Detect which cell encompasses the target text, then output its (x, y) center coordinate. 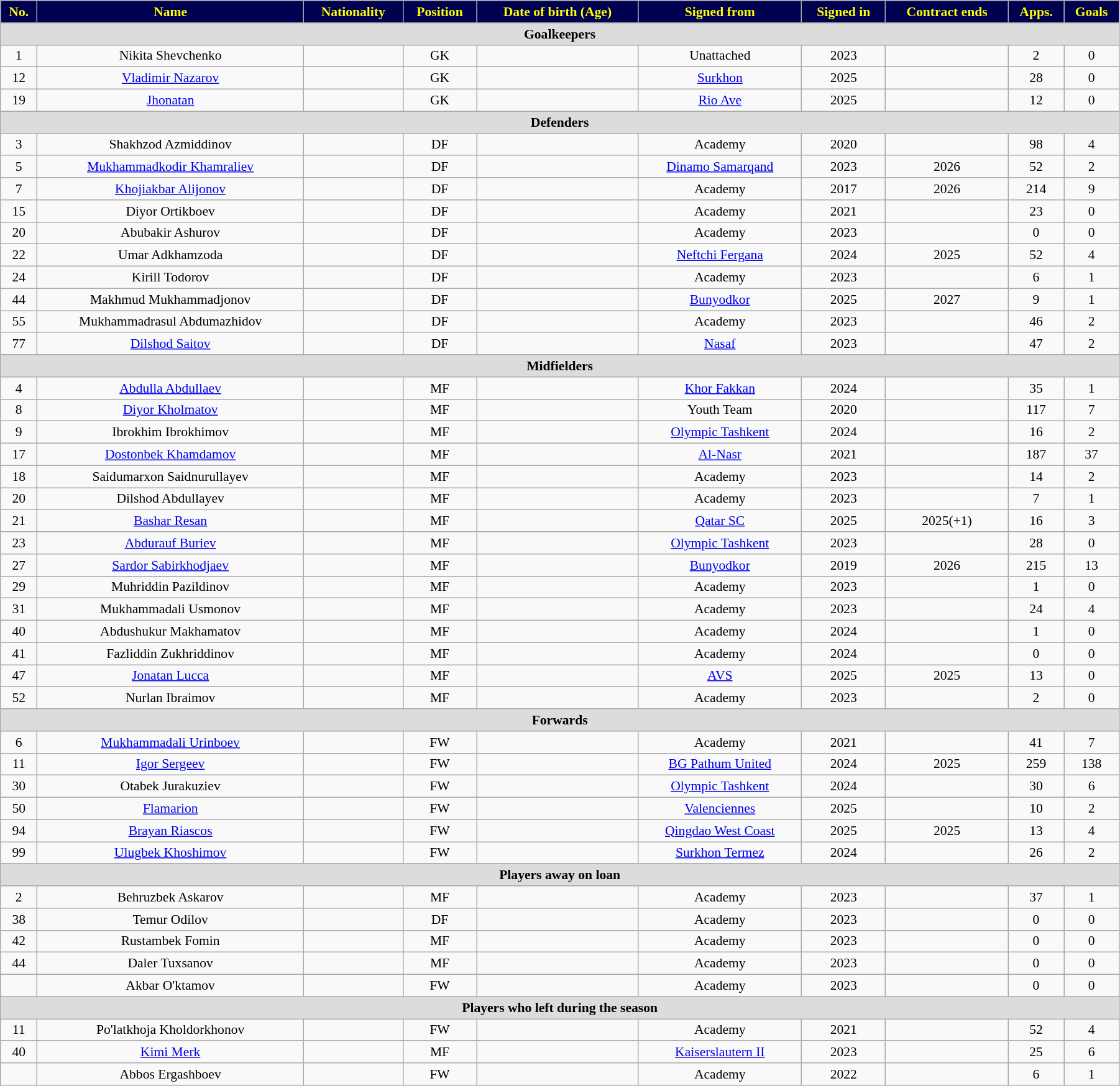
Diyor Ortikboev (170, 211)
Ulugbek Khoshimov (170, 853)
Behruzbek Askarov (170, 897)
Valenciennes (720, 809)
BG Pathum United (720, 764)
Dilshod Saitov (170, 344)
Muhriddin Pazildinov (170, 587)
46 (1035, 322)
Nasaf (720, 344)
Khor Fakkan (720, 388)
42 (19, 941)
Vladimir Nazarov (170, 78)
214 (1035, 189)
Ibrokhim Ibrokhimov (170, 432)
Sardor Sabirkhodjaev (170, 565)
27 (19, 565)
8 (19, 410)
Flamarion (170, 809)
AVS (720, 676)
38 (19, 919)
2019 (844, 565)
Rustambek Fomin (170, 941)
17 (19, 455)
Goalkeepers (560, 34)
Nationality (353, 12)
Temur Odilov (170, 919)
Mukhammadali Usmonov (170, 609)
55 (19, 322)
259 (1035, 764)
Dostonbek Khamdamov (170, 455)
19 (19, 101)
Contract ends (947, 12)
Signed in (844, 12)
Position (440, 12)
Players away on loan (560, 875)
Akbar O'ktamov (170, 986)
Umar Adkhamzoda (170, 255)
Nurlan Ibraimov (170, 698)
Surkhon (720, 78)
No. (19, 12)
Al-Nasr (720, 455)
Name (170, 12)
Abbos Ergashboev (170, 1074)
Shakhzod Azmiddinov (170, 145)
Daler Tuxsanov (170, 964)
Forwards (560, 720)
2022 (844, 1074)
Date of birth (Age) (558, 12)
Jonatan Lucca (170, 676)
Brayan Riascos (170, 831)
35 (1035, 388)
99 (19, 853)
2017 (844, 189)
14 (1035, 477)
29 (19, 587)
Qingdao West Coast (720, 831)
Surkhon Termez (720, 853)
Neftchi Fergana (720, 255)
Nikita Shevchenko (170, 56)
Makhmud Mukhammadjonov (170, 299)
15 (19, 211)
Kirill Todorov (170, 278)
Otabek Jurakuziev (170, 787)
2025(+1) (947, 521)
Kaiserslautern II (720, 1052)
Fazliddin Zukhriddinov (170, 654)
Po'latkhoja Kholdorkhonov (170, 1030)
Diyor Kholmatov (170, 410)
Abubakir Ashurov (170, 233)
Igor Sergeev (170, 764)
Mukhammadali Urinboev (170, 742)
77 (19, 344)
21 (19, 521)
Midfielders (560, 366)
117 (1035, 410)
18 (19, 477)
94 (19, 831)
Bashar Resan (170, 521)
31 (19, 609)
Dilshod Abdullayev (170, 499)
98 (1035, 145)
10 (1035, 809)
25 (1035, 1052)
Players who left during the season (560, 1008)
Mukhammadkodir Khamraliev (170, 167)
Goals (1091, 12)
Saidumarxon Saidnurullayev (170, 477)
Rio Ave (720, 101)
Mukhammadrasul Abdumazhidov (170, 322)
26 (1035, 853)
Qatar SC (720, 521)
215 (1035, 565)
Unattached (720, 56)
5 (19, 167)
Kimi Merk (170, 1052)
Khojiakbar Alijonov (170, 189)
Abdushukur Makhamatov (170, 632)
Signed from (720, 12)
Apps. (1035, 12)
Abdulla Abdullaev (170, 388)
Dinamo Samarqand (720, 167)
2027 (947, 299)
Abdurauf Buriev (170, 543)
50 (19, 809)
22 (19, 255)
Jhonatan (170, 101)
138 (1091, 764)
Youth Team (720, 410)
Defenders (560, 122)
187 (1035, 455)
